Return the (x, y) coordinate for the center point of the cell that contains the specified text.  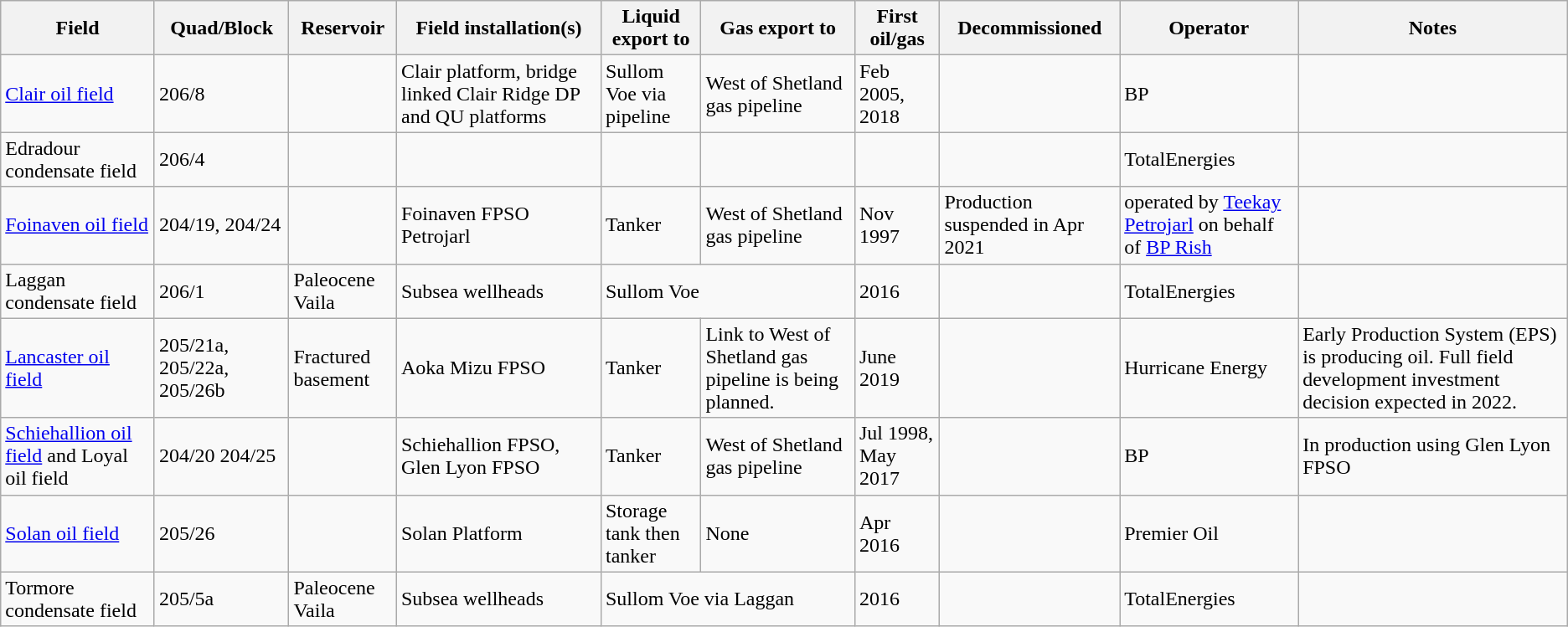
205/21a, 205/22a, 205/26b (221, 368)
Field installation(s) (498, 28)
First oil/gas (897, 28)
206/4 (221, 159)
Fractured basement (343, 368)
206/8 (221, 94)
205/26 (221, 533)
Notes (1433, 28)
Hurricane Energy (1210, 368)
Foinaven oil field (78, 225)
Feb 2005, 2018 (897, 94)
Jul 1998, May 2017 (897, 456)
Clair oil field (78, 94)
None (777, 533)
Nov 1997 (897, 225)
Edradour condensate field (78, 159)
Apr 2016 (897, 533)
Schiehallion FPSO, Glen Lyon FPSO (498, 456)
Early Production System (EPS) is producing oil. Full field development investment decision expected in 2022. (1433, 368)
Sullom Voe via Laggan (727, 599)
Decommissioned (1030, 28)
Clair platform, bridge linked Clair Ridge DP and QU platforms (498, 94)
Quad/Block (221, 28)
Lancaster oil field (78, 368)
Sullom Voe via pipeline (650, 94)
Aoka Mizu FPSO (498, 368)
Schiehallion oil field and Loyal oil field (78, 456)
204/19, 204/24 (221, 225)
Sullom Voe (727, 291)
Production suspended in Apr 2021 (1030, 225)
In production using Glen Lyon FPSO (1433, 456)
Solan Platform (498, 533)
205/5a (221, 599)
Tormore condensate field (78, 599)
operated by Teekay Petrojarl on behalf of BP Rish (1210, 225)
Storage tank then tanker (650, 533)
Premier Oil (1210, 533)
June 2019 (897, 368)
Laggan condensate field (78, 291)
Foinaven FPSO Petrojarl (498, 225)
Link to West of Shetland gas pipeline is being planned. (777, 368)
206/1 (221, 291)
Gas export to (777, 28)
Operator (1210, 28)
Field (78, 28)
204/20 204/25 (221, 456)
Solan oil field (78, 533)
Liquid export to (650, 28)
Reservoir (343, 28)
